Find where the given text appears and provide that cell's center as [X, Y] coordinate. 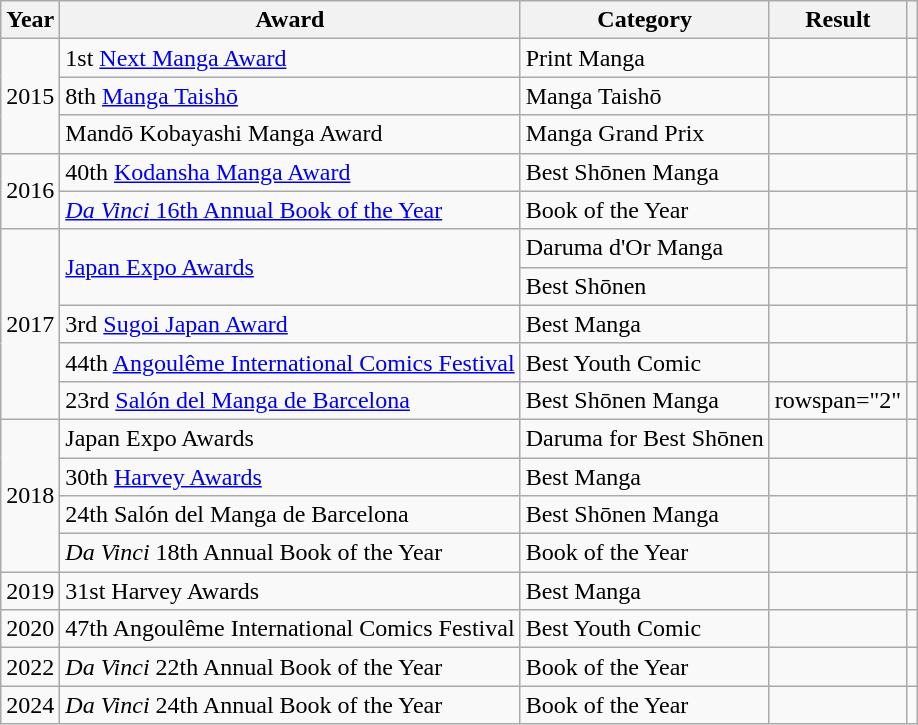
40th Kodansha Manga Award [290, 172]
24th Salón del Manga de Barcelona [290, 515]
Daruma for Best Shōnen [644, 438]
1st Next Manga Award [290, 58]
44th Angoulême International Comics Festival [290, 362]
23rd Salón del Manga de Barcelona [290, 400]
3rd Sugoi Japan Award [290, 324]
2022 [30, 667]
rowspan="2" [838, 400]
2015 [30, 96]
Category [644, 20]
Manga Taishō [644, 96]
Print Manga [644, 58]
2020 [30, 629]
Da Vinci 22th Annual Book of the Year [290, 667]
30th Harvey Awards [290, 477]
Da Vinci 24th Annual Book of the Year [290, 705]
2019 [30, 591]
Daruma d'Or Manga [644, 248]
Best Shōnen [644, 286]
8th Manga Taishō [290, 96]
2024 [30, 705]
47th Angoulême International Comics Festival [290, 629]
Manga Grand Prix [644, 134]
Result [838, 20]
Award [290, 20]
Da Vinci 18th Annual Book of the Year [290, 553]
Mandō Kobayashi Manga Award [290, 134]
2017 [30, 324]
2018 [30, 495]
Year [30, 20]
2016 [30, 191]
31st Harvey Awards [290, 591]
Da Vinci 16th Annual Book of the Year [290, 210]
